Extract the [x, y] coordinate from the center of the cell holding the provided text.  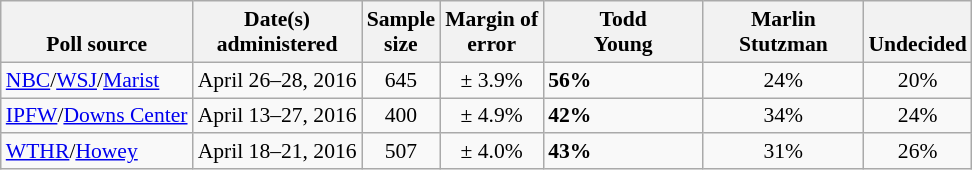
± 4.9% [492, 116]
Margin oferror [492, 32]
Poll source [97, 32]
56% [623, 80]
34% [783, 116]
43% [623, 152]
NBC/WSJ/Marist [97, 80]
31% [783, 152]
April 26–28, 2016 [278, 80]
Samplesize [401, 32]
April 18–21, 2016 [278, 152]
26% [917, 152]
20% [917, 80]
IPFW/Downs Center [97, 116]
ToddYoung [623, 32]
± 3.9% [492, 80]
645 [401, 80]
± 4.0% [492, 152]
Undecided [917, 32]
400 [401, 116]
507 [401, 152]
42% [623, 116]
Date(s)administered [278, 32]
April 13–27, 2016 [278, 116]
WTHR/Howey [97, 152]
MarlinStutzman [783, 32]
